For the text-containing cell, return its midpoint in [x, y] coordinate format. 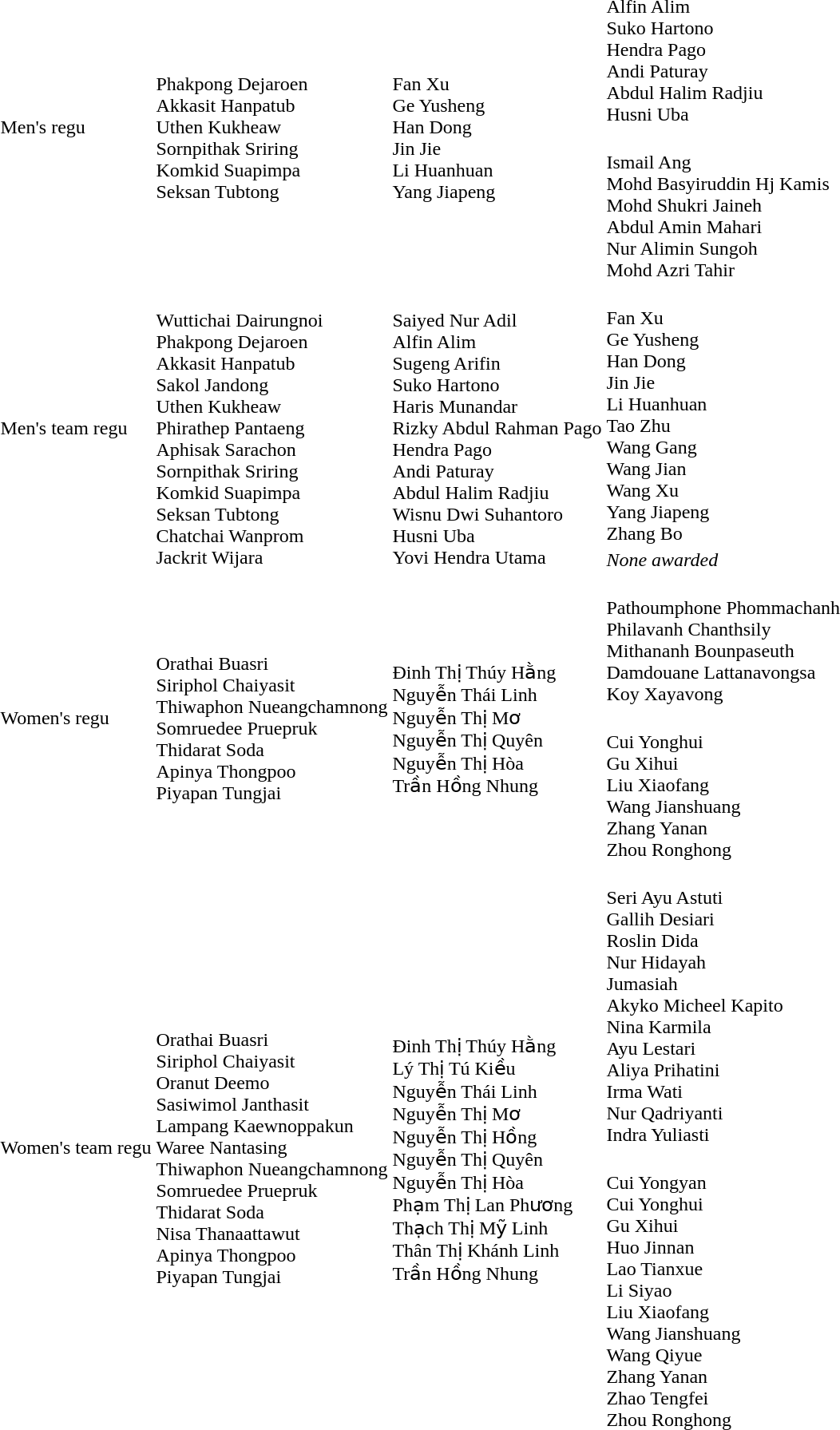
Orathai BuasriSiriphol ChaiyasitThiwaphon NueangchamnongSomruedee PrueprukThidarat SodaApinya ThongpooPiyapan Tungjai [271, 718]
Đinh Thị Thúy HằngNguyễn Thái LinhNguyễn Thị MơNguyễn Thị QuyênNguyễn Thị HòaTrần Hồng Nhung [497, 718]
